Return [x, y] of the center of cell containing provided text 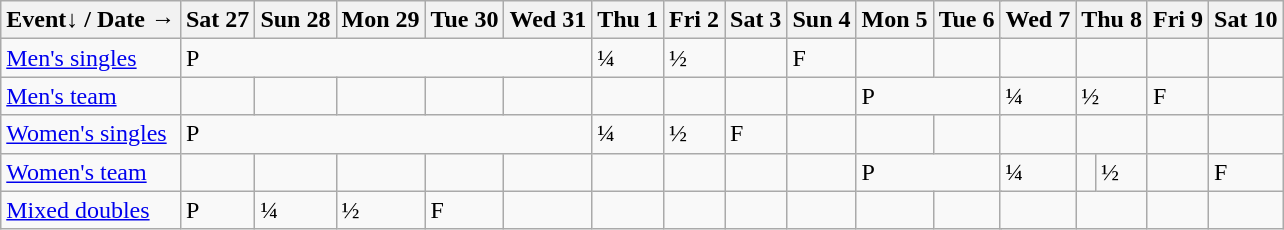
Women's team [91, 172]
Wed 31 [548, 20]
Thu 1 [628, 20]
Mon 5 [894, 20]
Fri 2 [694, 20]
Sun 4 [822, 20]
Wed 7 [1038, 20]
Sun 28 [296, 20]
Tue 6 [966, 20]
Tue 30 [464, 20]
Men's team [91, 96]
Fri 9 [1178, 20]
Mon 29 [380, 20]
Sat 27 [217, 20]
Event↓ / Date → [91, 20]
Mixed doubles [91, 210]
Thu 8 [1112, 20]
Men's singles [91, 58]
Sat 10 [1246, 20]
Sat 3 [755, 20]
Women's singles [91, 134]
